For the text-containing cell, return its midpoint in [x, y] coordinate format. 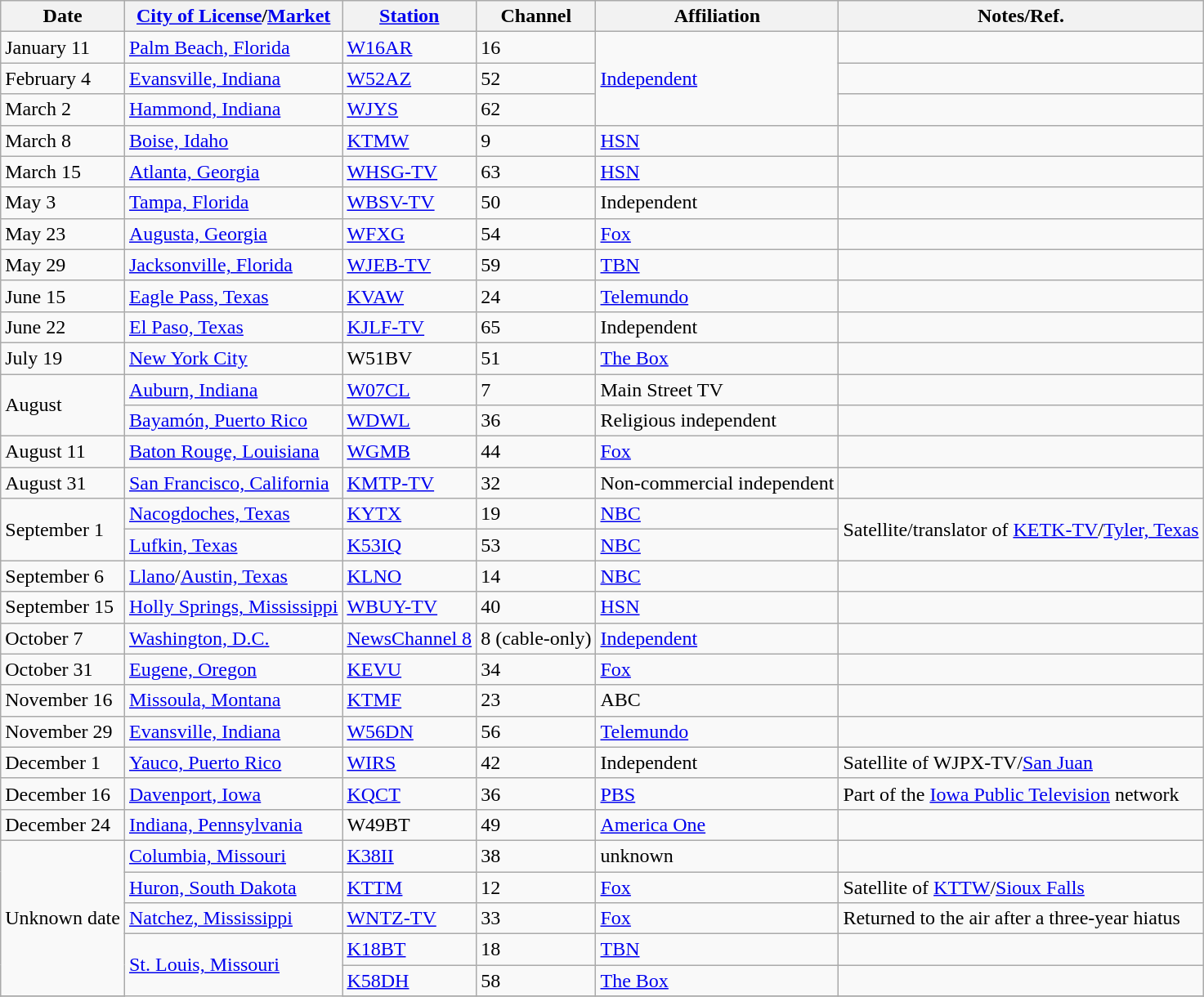
Davenport, Iowa [233, 794]
Affiliation [718, 16]
Station [410, 16]
38 [536, 856]
K38II [410, 856]
12 [536, 887]
September 6 [63, 576]
WGMB [410, 452]
56 [536, 731]
March 15 [63, 172]
44 [536, 452]
December 16 [63, 794]
Washington, D.C. [233, 638]
24 [536, 296]
K53IQ [410, 545]
Jacksonville, Florida [233, 265]
Channel [536, 16]
America One [718, 825]
NewsChannel 8 [410, 638]
Palm Beach, Florida [233, 47]
Llano/Austin, Texas [233, 576]
December 1 [63, 762]
KLNO [410, 576]
Returned to the air after a three-year hiatus [1021, 919]
51 [536, 358]
San Francisco, California [233, 483]
City of License/Market [233, 16]
Main Street TV [718, 390]
ABC [718, 700]
W49BT [410, 825]
September 15 [63, 607]
Lufkin, Texas [233, 545]
May 23 [63, 234]
Indiana, Pennsylvania [233, 825]
August [63, 405]
50 [536, 203]
Eugene, Oregon [233, 669]
32 [536, 483]
El Paso, Texas [233, 327]
WHSG-TV [410, 172]
Satellite of WJPX-TV/San Juan [1021, 762]
Part of the Iowa Public Television network [1021, 794]
33 [536, 919]
May 29 [63, 265]
Bayamón, Puerto Rico [233, 421]
WJEB-TV [410, 265]
WNTZ-TV [410, 919]
November 29 [63, 731]
KVAW [410, 296]
Yauco, Puerto Rico [233, 762]
W51BV [410, 358]
Non-commercial independent [718, 483]
Nacogdoches, Texas [233, 514]
Unknown date [63, 918]
Hammond, Indiana [233, 110]
W52AZ [410, 78]
Atlanta, Georgia [233, 172]
Date [63, 16]
WBSV-TV [410, 203]
16 [536, 47]
June 15 [63, 296]
Notes/Ref. [1021, 16]
Auburn, Indiana [233, 390]
53 [536, 545]
Augusta, Georgia [233, 234]
New York City [233, 358]
W16AR [410, 47]
8 (cable-only) [536, 638]
March 2 [63, 110]
Natchez, Mississippi [233, 919]
KMTP-TV [410, 483]
WJYS [410, 110]
KJLF-TV [410, 327]
Holly Springs, Mississippi [233, 607]
WBUY-TV [410, 607]
58 [536, 981]
KEVU [410, 669]
February 4 [63, 78]
December 24 [63, 825]
WFXG [410, 234]
65 [536, 327]
October 31 [63, 669]
62 [536, 110]
K18BT [410, 950]
19 [536, 514]
Boise, Idaho [233, 141]
Satellite of KTTW/Sioux Falls [1021, 887]
KTTM [410, 887]
Eagle Pass, Texas [233, 296]
14 [536, 576]
W56DN [410, 731]
52 [536, 78]
18 [536, 950]
42 [536, 762]
K58DH [410, 981]
7 [536, 390]
Missoula, Montana [233, 700]
KQCT [410, 794]
W07CL [410, 390]
Religious independent [718, 421]
September 1 [63, 530]
KTMW [410, 141]
63 [536, 172]
August 31 [63, 483]
23 [536, 700]
October 7 [63, 638]
PBS [718, 794]
May 3 [63, 203]
KTMF [410, 700]
59 [536, 265]
Huron, South Dakota [233, 887]
WDWL [410, 421]
July 19 [63, 358]
January 11 [63, 47]
34 [536, 669]
54 [536, 234]
Satellite/translator of KETK-TV/Tyler, Texas [1021, 530]
August 11 [63, 452]
June 22 [63, 327]
KYTX [410, 514]
9 [536, 141]
Columbia, Missouri [233, 856]
St. Louis, Missouri [233, 965]
WIRS [410, 762]
March 8 [63, 141]
Baton Rouge, Louisiana [233, 452]
November 16 [63, 700]
40 [536, 607]
unknown [718, 856]
49 [536, 825]
Tampa, Florida [233, 203]
